Pinpoint the cell where the given text exists, returning its (x, y) midpoint coordinate. 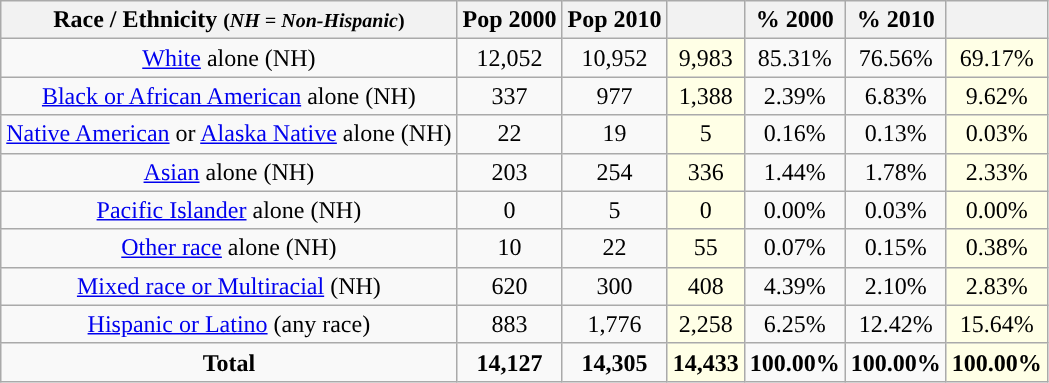
14,127 (510, 362)
10,952 (614, 58)
White alone (NH) (229, 58)
85.31% (794, 58)
300 (614, 286)
4.39% (794, 286)
620 (510, 286)
2.33% (996, 172)
15.64% (996, 324)
9.62% (996, 96)
14,305 (614, 362)
1,776 (614, 324)
0.07% (794, 248)
Pop 2010 (614, 20)
9,983 (706, 58)
12.42% (896, 324)
1.78% (896, 172)
977 (614, 96)
0.13% (896, 134)
Total (229, 362)
10 (510, 248)
254 (614, 172)
1.44% (794, 172)
Hispanic or Latino (any race) (229, 324)
14,433 (706, 362)
2,258 (706, 324)
337 (510, 96)
0.16% (794, 134)
69.17% (996, 58)
76.56% (896, 58)
% 2010 (896, 20)
Other race alone (NH) (229, 248)
408 (706, 286)
Race / Ethnicity (NH = Non-Hispanic) (229, 20)
6.25% (794, 324)
19 (614, 134)
% 2000 (794, 20)
Native American or Alaska Native alone (NH) (229, 134)
883 (510, 324)
12,052 (510, 58)
Mixed race or Multiracial (NH) (229, 286)
2.39% (794, 96)
55 (706, 248)
Asian alone (NH) (229, 172)
Pacific Islander alone (NH) (229, 210)
0.38% (996, 248)
336 (706, 172)
2.83% (996, 286)
Pop 2000 (510, 20)
1,388 (706, 96)
6.83% (896, 96)
203 (510, 172)
0.15% (896, 248)
2.10% (896, 286)
Black or African American alone (NH) (229, 96)
